Output the [x, y] coordinate of the center of the cell containing the given text.  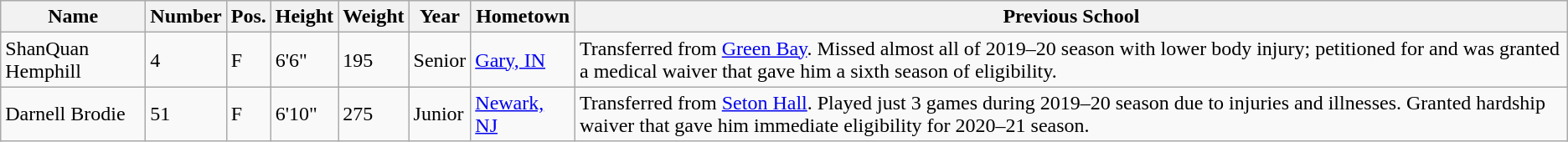
4 [186, 60]
Name [74, 17]
6'6" [304, 60]
Pos. [248, 17]
Height [304, 17]
Number [186, 17]
ShanQuan Hemphill [74, 60]
275 [374, 114]
6'10" [304, 114]
Senior [440, 60]
Junior [440, 114]
Previous School [1072, 17]
Newark, NJ [523, 114]
Hometown [523, 17]
195 [374, 60]
Weight [374, 17]
Gary, IN [523, 60]
Darnell Brodie [74, 114]
Year [440, 17]
51 [186, 114]
